Output the [x, y] coordinate of the center of the cell containing the given text.  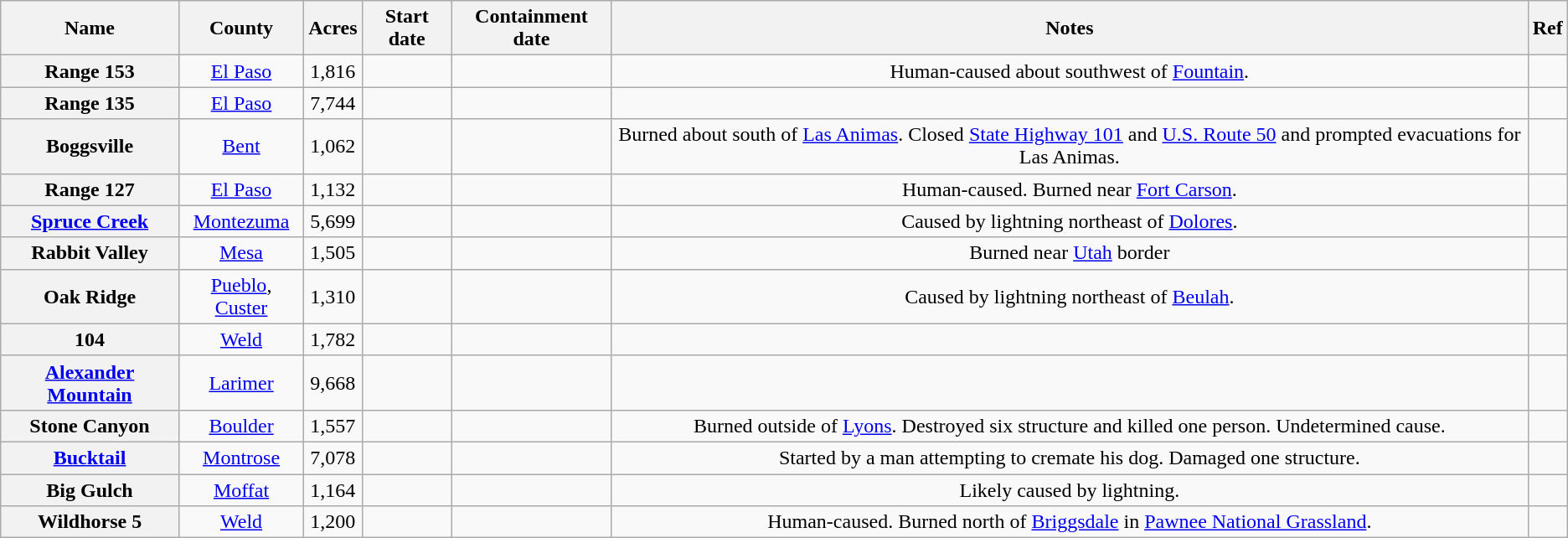
Boulder [241, 426]
1,310 [333, 297]
Montezuma [241, 221]
1,505 [333, 253]
Range 153 [90, 71]
Human-caused. Burned near Fort Carson. [1070, 189]
Rabbit Valley [90, 253]
County [241, 28]
Wildhorse 5 [90, 522]
Started by a man attempting to cremate his dog. Damaged one structure. [1070, 458]
1,782 [333, 339]
1,200 [333, 522]
Range 127 [90, 189]
Burned near Utah border [1070, 253]
Larimer [241, 382]
Ref [1548, 28]
Human-caused. Burned north of Briggsdale in Pawnee National Grassland. [1070, 522]
Stone Canyon [90, 426]
Containment date [531, 28]
Burned about south of Las Animas. Closed State Highway 101 and U.S. Route 50 and prompted evacuations for Las Animas. [1070, 146]
1,062 [333, 146]
7,744 [333, 103]
7,078 [333, 458]
Montrose [241, 458]
Big Gulch [90, 490]
Start date [407, 28]
1,132 [333, 189]
Notes [1070, 28]
9,668 [333, 382]
Likely caused by lightning. [1070, 490]
Moffat [241, 490]
1,164 [333, 490]
Spruce Creek [90, 221]
1,557 [333, 426]
Mesa [241, 253]
Alexander Mountain [90, 382]
Bucktail [90, 458]
Pueblo, Custer [241, 297]
Name [90, 28]
Burned outside of Lyons. Destroyed six structure and killed one person. Undetermined cause. [1070, 426]
1,816 [333, 71]
Caused by lightning northeast of Dolores. [1070, 221]
Caused by lightning northeast of Beulah. [1070, 297]
5,699 [333, 221]
Range 135 [90, 103]
Human-caused about southwest of Fountain. [1070, 71]
Boggsville [90, 146]
Acres [333, 28]
Bent [241, 146]
104 [90, 339]
Oak Ridge [90, 297]
